Identify which cell holds the provided text, then report its [X, Y] central coordinate. 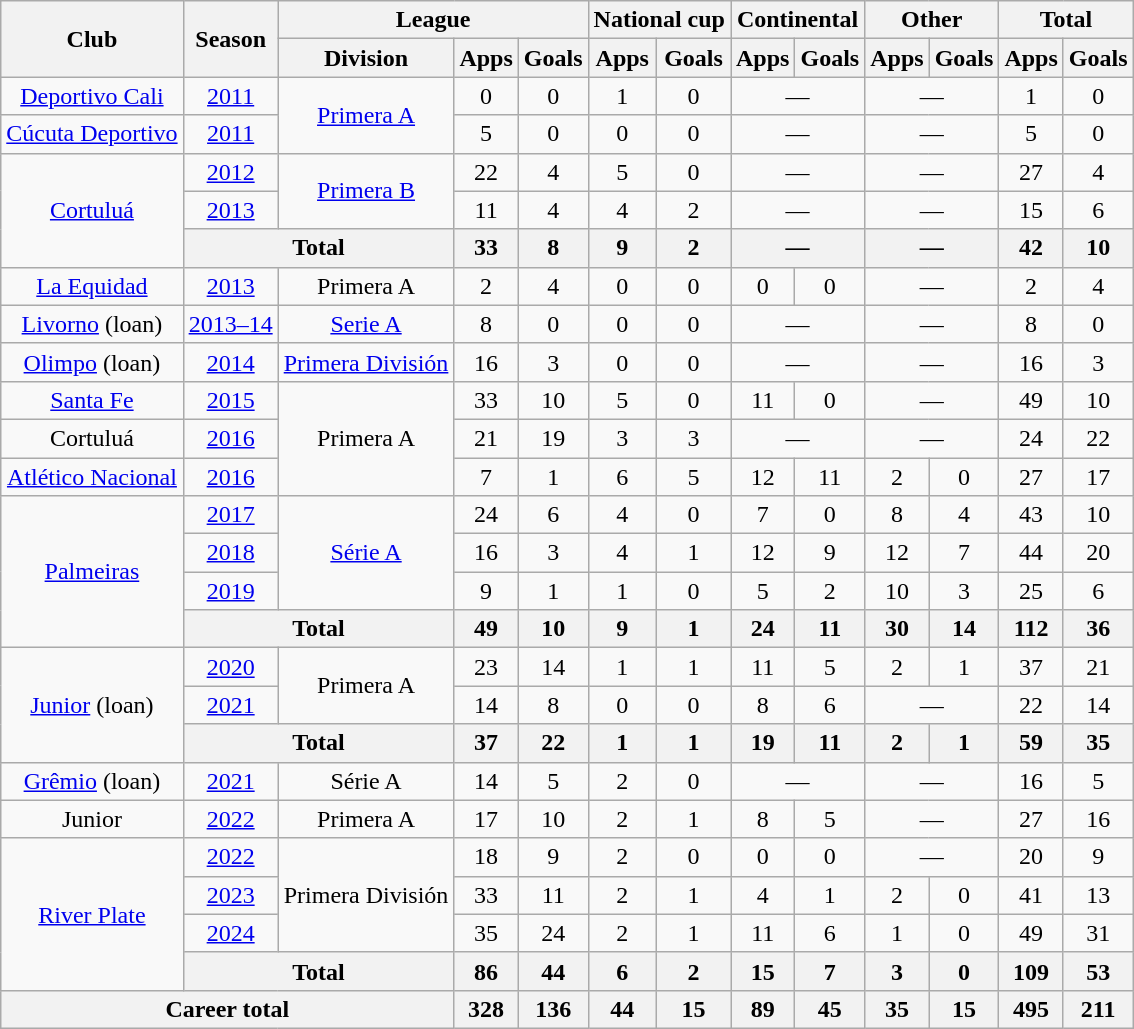
2024 [230, 933]
Club [92, 39]
45 [830, 1009]
Primera B [366, 191]
Olimpo (loan) [92, 362]
2018 [230, 553]
136 [553, 1009]
Atlético Nacional [92, 477]
2012 [230, 172]
National cup [659, 20]
Deportivo Cali [92, 96]
Cúcuta Deportivo [92, 134]
Grêmio (loan) [92, 781]
25 [1031, 591]
2014 [230, 362]
109 [1031, 971]
2023 [230, 895]
89 [762, 1009]
League [433, 20]
Serie A [366, 324]
23 [486, 667]
31 [1098, 933]
Palmeiras [92, 572]
59 [1031, 743]
Career total [228, 1009]
211 [1098, 1009]
River Plate [92, 914]
Santa Fe [92, 400]
13 [1098, 895]
2017 [230, 515]
86 [486, 971]
Season [230, 39]
La Equidad [92, 286]
41 [1031, 895]
112 [1031, 629]
30 [897, 629]
2020 [230, 667]
43 [1031, 515]
2019 [230, 591]
Continental [797, 20]
Livorno (loan) [92, 324]
2015 [230, 400]
328 [486, 1009]
53 [1098, 971]
42 [1031, 248]
36 [1098, 629]
Division [366, 58]
Junior (loan) [92, 705]
495 [1031, 1009]
Junior [92, 819]
18 [486, 857]
2013–14 [230, 324]
Other [932, 20]
